Detect which cell encompasses the target text, then output its (x, y) center coordinate. 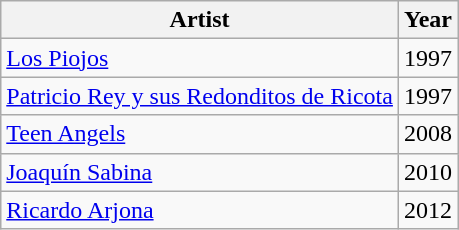
Patricio Rey y sus Redonditos de Ricota (200, 96)
2010 (428, 172)
2012 (428, 210)
Los Piojos (200, 58)
Ricardo Arjona (200, 210)
Year (428, 20)
Artist (200, 20)
Joaquín Sabina (200, 172)
2008 (428, 134)
Teen Angels (200, 134)
